Scan for the cell matching the given text and deliver its [X, Y] coordinate at center. 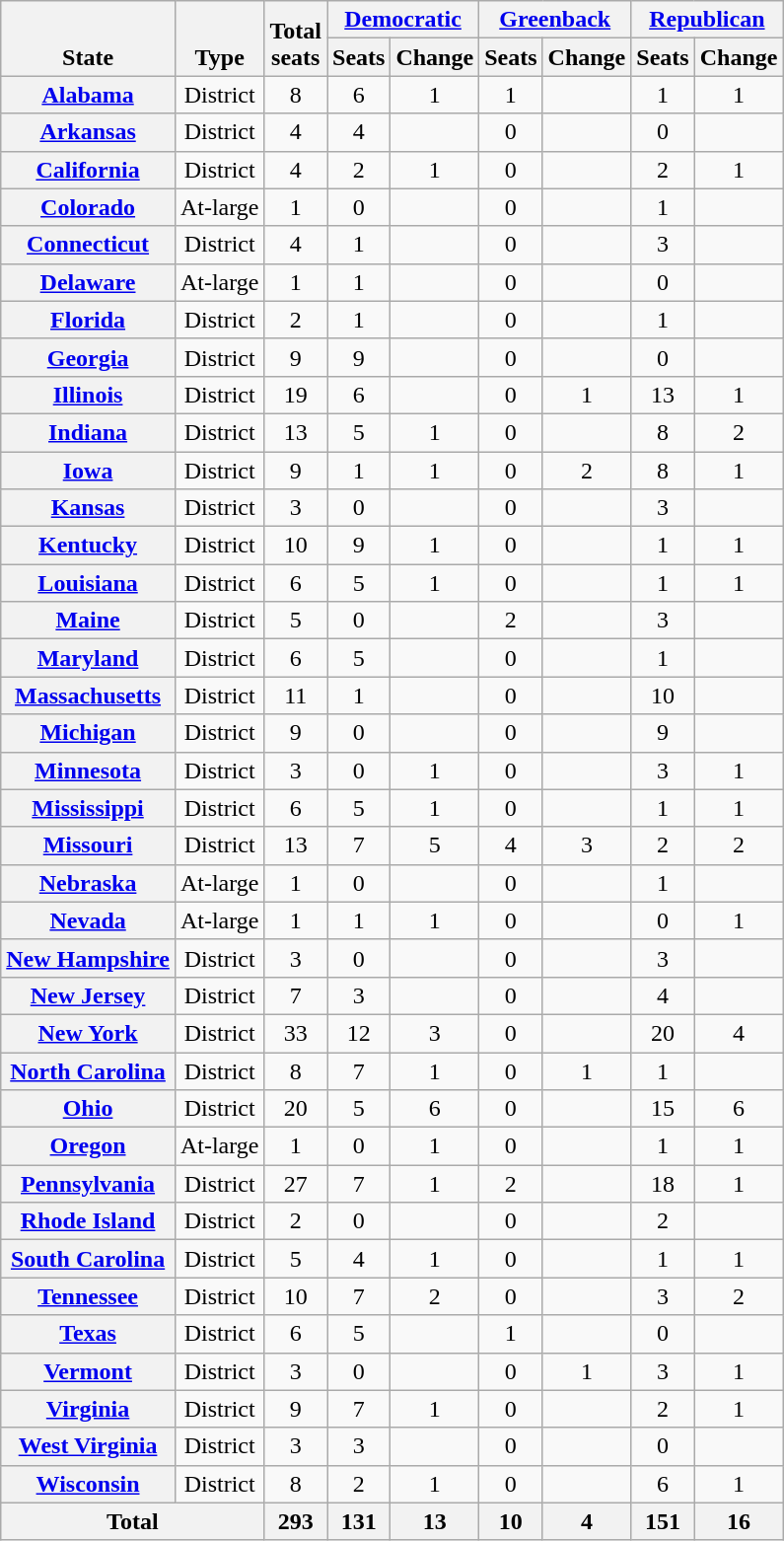
Oregon [89, 1146]
18 [663, 1184]
New York [89, 1033]
Rhode Island [89, 1221]
Delaware [89, 282]
California [89, 170]
16 [739, 1521]
Iowa [89, 471]
Missouri [89, 845]
State [89, 38]
33 [296, 1033]
11 [296, 696]
Total [132, 1521]
Tennessee [89, 1296]
New Jersey [89, 995]
19 [296, 395]
Illinois [89, 395]
Minnesota [89, 770]
151 [663, 1521]
Ohio [89, 1109]
27 [296, 1184]
Type [219, 38]
Vermont [89, 1371]
Totalseats [296, 38]
New Hampshire [89, 958]
Michigan [89, 733]
Democratic [403, 20]
Virginia [89, 1409]
Kentucky [89, 546]
Republican [707, 20]
Connecticut [89, 245]
Colorado [89, 207]
Wisconsin [89, 1484]
Alabama [89, 95]
South Carolina [89, 1259]
Kansas [89, 508]
Indiana [89, 432]
Nevada [89, 920]
Greenback [555, 20]
12 [359, 1033]
Massachusetts [89, 696]
Pennsylvania [89, 1184]
131 [359, 1521]
North Carolina [89, 1070]
Maryland [89, 658]
West Virginia [89, 1446]
Texas [89, 1334]
Arkansas [89, 132]
293 [296, 1521]
Florida [89, 320]
Nebraska [89, 883]
15 [663, 1109]
Mississippi [89, 808]
Maine [89, 621]
Georgia [89, 357]
Louisiana [89, 583]
